Scan for the cell matching the given text and deliver its (x, y) coordinate at center. 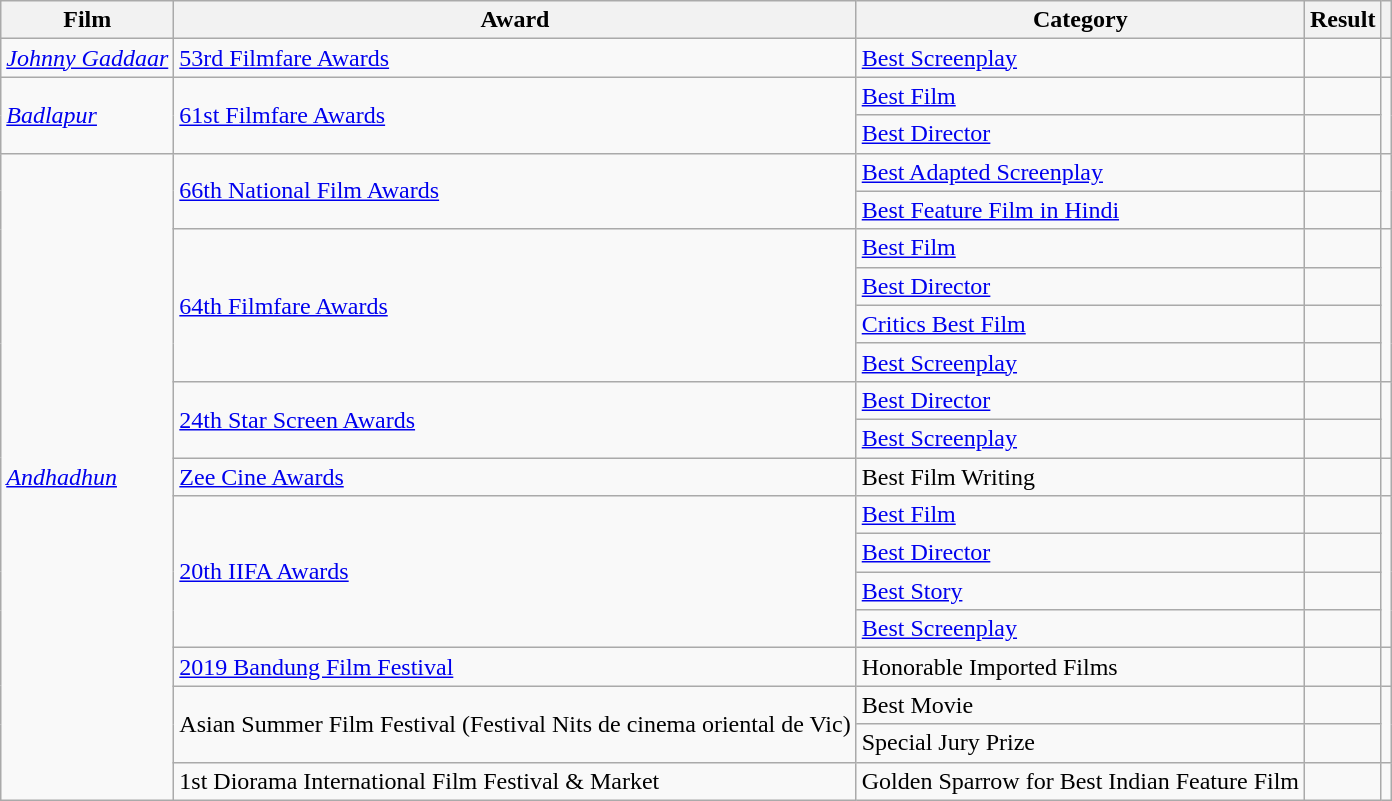
64th Filmfare Awards (515, 305)
Best Adapted Screenplay (1080, 172)
61st Filmfare Awards (515, 115)
Honorable Imported Films (1080, 667)
Zee Cine Awards (515, 477)
Award (515, 20)
Asian Summer Film Festival (Festival Nits de cinema oriental de Vic) (515, 724)
Best Film Writing (1080, 477)
Film (88, 20)
Result (1343, 20)
Golden Sparrow for Best Indian Feature Film (1080, 781)
Best Movie (1080, 705)
Badlapur (88, 115)
1st Diorama International Film Festival & Market (515, 781)
Category (1080, 20)
Best Story (1080, 591)
66th National Film Awards (515, 191)
Critics Best Film (1080, 324)
Best Feature Film in Hindi (1080, 210)
24th Star Screen Awards (515, 419)
20th IIFA Awards (515, 572)
Johnny Gaddaar (88, 58)
Andhadhun (88, 476)
Special Jury Prize (1080, 743)
2019 Bandung Film Festival (515, 667)
53rd Filmfare Awards (515, 58)
